Pinpoint the cell where the given text exists, returning its [X, Y] midpoint coordinate. 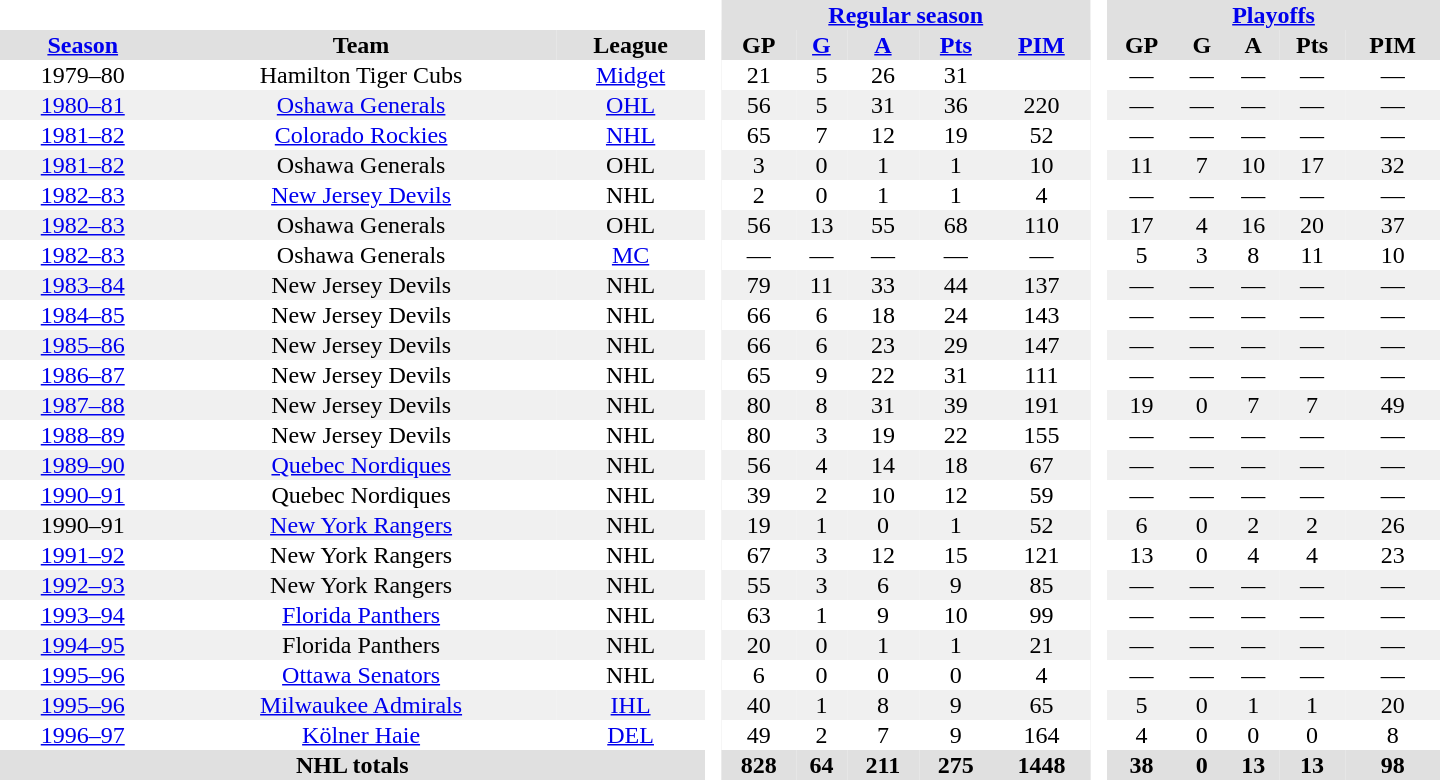
1987–88 [82, 405]
Regular season [906, 15]
League [631, 45]
137 [1042, 285]
211 [883, 765]
16 [1252, 225]
1980–81 [82, 105]
Team [360, 45]
147 [1042, 345]
220 [1042, 105]
Hamilton Tiger Cubs [360, 75]
Kölner Haie [360, 735]
1992–93 [82, 585]
1986–87 [82, 375]
64 [822, 765]
Milwaukee Admirals [360, 705]
191 [1042, 405]
143 [1042, 315]
121 [1042, 555]
111 [1042, 375]
164 [1042, 735]
1993–94 [82, 615]
DEL [631, 735]
NHL totals [352, 765]
155 [1042, 435]
1448 [1042, 765]
33 [883, 285]
1989–90 [82, 465]
Ottawa Senators [360, 675]
Playoffs [1274, 15]
38 [1142, 765]
Season [82, 45]
1983–84 [82, 285]
44 [956, 285]
IHL [631, 705]
63 [759, 615]
40 [759, 705]
1994–95 [82, 645]
99 [1042, 615]
36 [956, 105]
15 [956, 555]
14 [883, 465]
32 [1392, 165]
1985–86 [82, 345]
1991–92 [82, 555]
828 [759, 765]
29 [956, 345]
Colorado Rockies [360, 135]
1988–89 [82, 435]
24 [956, 315]
1996–97 [82, 735]
Midget [631, 75]
110 [1042, 225]
79 [759, 285]
37 [1392, 225]
1984–85 [82, 315]
1979–80 [82, 75]
85 [1042, 585]
68 [956, 225]
98 [1392, 765]
275 [956, 765]
MC [631, 255]
59 [1042, 495]
